Return (X, Y) of the center of cell containing provided text 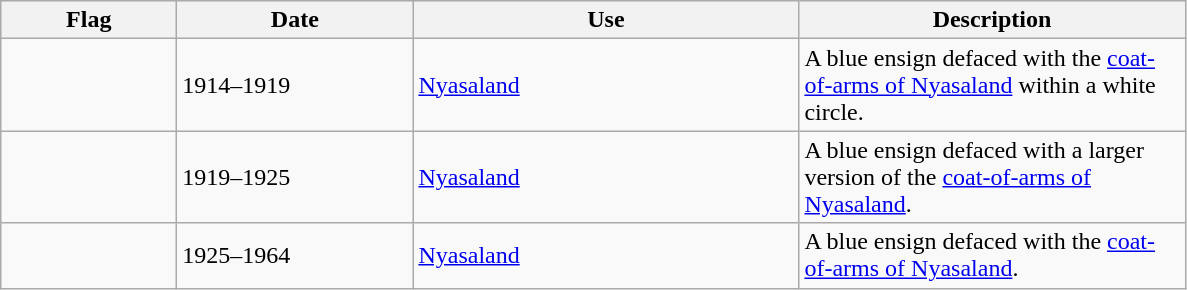
Flag (89, 20)
A blue ensign defaced with the coat-of-arms of Nyasaland within a white circle. (992, 85)
1919–1925 (295, 177)
1925–1964 (295, 256)
Date (295, 20)
Use (606, 20)
Description (992, 20)
1914–1919 (295, 85)
A blue ensign defaced with the coat-of-arms of Nyasaland. (992, 256)
A blue ensign defaced with a larger version of the coat-of-arms of Nyasaland. (992, 177)
